Return the (X, Y) coordinate for the center point of the cell that contains the specified text.  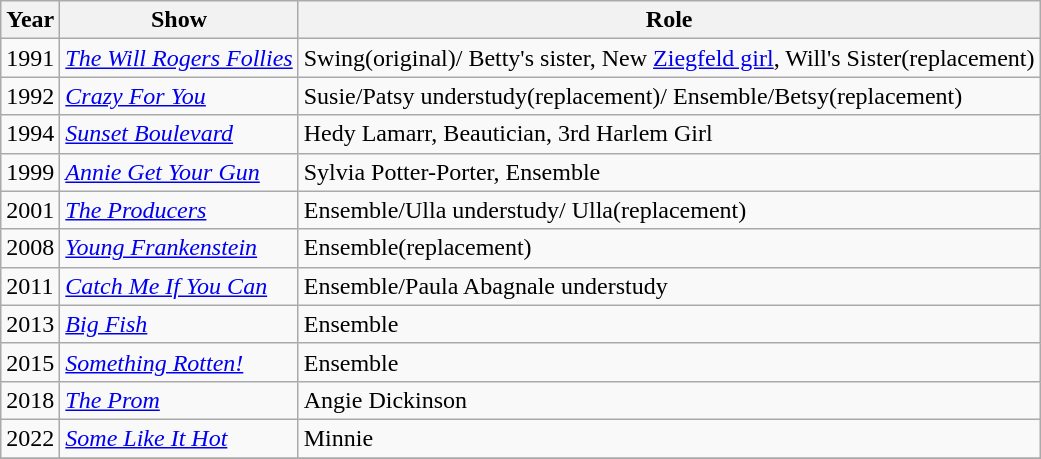
2022 (30, 438)
Hedy Lamarr, Beautician, 3rd Harlem Girl (669, 134)
Crazy For You (179, 96)
2008 (30, 248)
2013 (30, 324)
Year (30, 20)
The Prom (179, 400)
The Producers (179, 210)
Ensemble(replacement) (669, 248)
1991 (30, 58)
Swing(original)/ Betty's sister, New Ziegfeld girl, Will's Sister(replacement) (669, 58)
2001 (30, 210)
1999 (30, 172)
Show (179, 20)
Young Frankenstein (179, 248)
2015 (30, 362)
Some Like It Hot (179, 438)
Role (669, 20)
Ensemble/Ulla understudy/ Ulla(replacement) (669, 210)
Big Fish (179, 324)
The Will Rogers Follies (179, 58)
1994 (30, 134)
Something Rotten! (179, 362)
1992 (30, 96)
Sunset Boulevard (179, 134)
2018 (30, 400)
Angie Dickinson (669, 400)
Minnie (669, 438)
Susie/Patsy understudy(replacement)/ Ensemble/Betsy(replacement) (669, 96)
Ensemble/Paula Abagnale understudy (669, 286)
Catch Me If You Can (179, 286)
2011 (30, 286)
Annie Get Your Gun (179, 172)
Sylvia Potter-Porter, Ensemble (669, 172)
